Identify which cell holds the provided text, then report its [x, y] central coordinate. 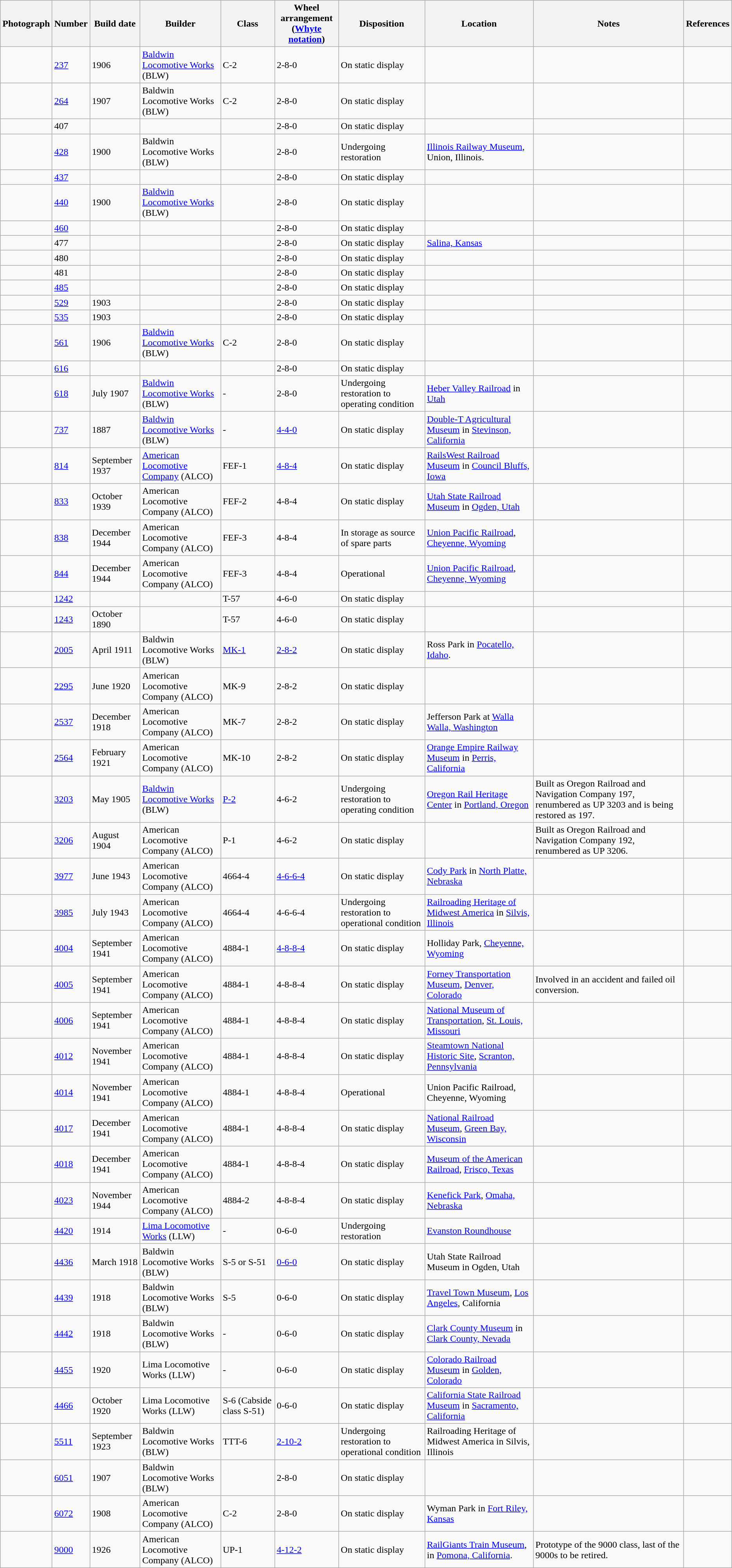
237 [71, 65]
P-1 [248, 840]
4018 [71, 1164]
477 [71, 243]
Ross Park in Pocatello, Idaho. [479, 650]
Illinois Railway Museum, Union, Illinois. [479, 152]
2-10-2 [307, 1442]
618 [71, 394]
Photograph [26, 23]
MK-1 [248, 650]
460 [71, 228]
1920 [115, 1370]
Holliday Park, Cheyenne, Wyoming [479, 948]
August 1904 [115, 840]
4-4-0 [307, 430]
Number [71, 23]
FEF-1 [248, 466]
October 1939 [115, 502]
TTT-6 [248, 1442]
National Railroad Museum, Green Bay, Wisconsin [479, 1128]
529 [71, 302]
485 [71, 287]
1887 [115, 430]
Colorado Railroad Museum in Golden, Colorado [479, 1370]
480 [71, 258]
4455 [71, 1370]
3203 [71, 799]
June 1943 [115, 876]
4420 [71, 1231]
838 [71, 538]
4023 [71, 1200]
Involved in an accident and failed oil conversion. [608, 984]
4005 [71, 984]
9000 [71, 1550]
844 [71, 573]
264 [71, 101]
616 [71, 368]
4017 [71, 1128]
References [708, 23]
S-5 or S-51 [248, 1262]
437 [71, 177]
S-6 (Cabside class S-51) [248, 1406]
Oregon Rail Heritage Center in Portland, Oregon [479, 799]
4014 [71, 1092]
Wyman Park in Fort Riley, Kansas [479, 1514]
UP-1 [248, 1550]
Kenefick Park, Omaha, Nebraska [479, 1200]
407 [71, 126]
April 1911 [115, 650]
4442 [71, 1333]
California State Railroad Museum in Sacramento, California [479, 1406]
Built as Oregon Railroad and Navigation Company 197, renumbered as UP 3203 and is being restored as 197. [608, 799]
4012 [71, 1056]
4436 [71, 1262]
Build date [115, 23]
Evanston Roundhouse [479, 1231]
Orange Empire Railway Museum in Perris, California [479, 758]
4884-2 [248, 1200]
1914 [115, 1231]
4004 [71, 948]
Heber Valley Railroad in Utah [479, 394]
2537 [71, 722]
Museum of the American Railroad, Frisco, Texas [479, 1164]
Steamtown National Historic Site, Scranton, Pennsylvania [479, 1056]
1908 [115, 1514]
Disposition [382, 23]
RailGiants Train Museum, in Pomona, California. [479, 1550]
Travel Town Museum, Los Angeles, California [479, 1297]
Double-T Agricultural Museum in Stevinson, California [479, 430]
1242 [71, 599]
4-12-2 [307, 1550]
Cody Park in North Platte, Nebraska [479, 876]
535 [71, 317]
MK-9 [248, 686]
1243 [71, 619]
4439 [71, 1297]
2005 [71, 650]
6051 [71, 1478]
3206 [71, 840]
3985 [71, 912]
In storage as source of spare parts [382, 538]
4006 [71, 1020]
P-2 [248, 799]
Prototype of the 9000 class, last of the 9000s to be retired. [608, 1550]
October 1920 [115, 1406]
S-5 [248, 1297]
November 1944 [115, 1200]
September 1923 [115, 1442]
Class [248, 23]
MK-7 [248, 722]
March 1918 [115, 1262]
2564 [71, 758]
National Museum of Transportation, St. Louis, Missouri [479, 1020]
RailsWest Railroad Museum in Council Bluffs, Iowa [479, 466]
October 1890 [115, 619]
Wheel arrangement(Whyte notation) [307, 23]
December 1918 [115, 722]
July 1943 [115, 912]
6072 [71, 1514]
June 1920 [115, 686]
MK-10 [248, 758]
481 [71, 272]
440 [71, 202]
Jefferson Park at Walla Walla, Washington [479, 722]
Builder [180, 23]
Built as Oregon Railroad and Navigation Company 192, renumbered as UP 3206. [608, 840]
428 [71, 152]
Salina, Kansas [479, 243]
Location [479, 23]
Forney Transportation Museum, Denver, Colorado [479, 984]
3977 [71, 876]
Clark County Museum in Clark County, Nevada [479, 1333]
Notes [608, 23]
1926 [115, 1550]
July 1907 [115, 394]
May 1905 [115, 799]
833 [71, 502]
2295 [71, 686]
February 1921 [115, 758]
4466 [71, 1406]
561 [71, 343]
814 [71, 466]
FEF-2 [248, 502]
5511 [71, 1442]
737 [71, 430]
September 1937 [115, 466]
